Return [X, Y] of the center of cell containing provided text 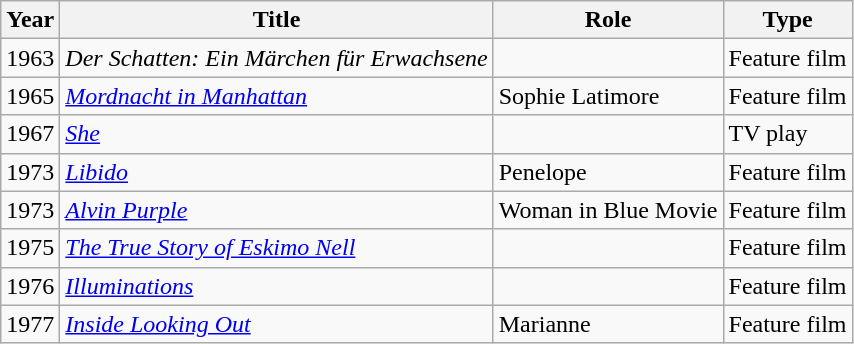
1977 [30, 324]
TV play [788, 134]
Marianne [608, 324]
She [276, 134]
1976 [30, 286]
Alvin Purple [276, 210]
Libido [276, 172]
Sophie Latimore [608, 96]
The True Story of Eskimo Nell [276, 248]
Role [608, 20]
Woman in Blue Movie [608, 210]
1963 [30, 58]
Title [276, 20]
Year [30, 20]
1967 [30, 134]
1975 [30, 248]
1965 [30, 96]
Illuminations [276, 286]
Type [788, 20]
Inside Looking Out [276, 324]
Der Schatten: Ein Märchen für Erwachsene [276, 58]
Mordnacht in Manhattan [276, 96]
Penelope [608, 172]
